Locate the cell with the specified text and output its (X, Y) center coordinate. 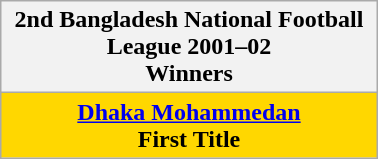
Dhaka Mohammedan First Title (189, 126)
2nd Bangladesh National Football League 2001–02 Winners (189, 47)
